Provide the (X, Y) coordinate of the cell's center where the given text is located.  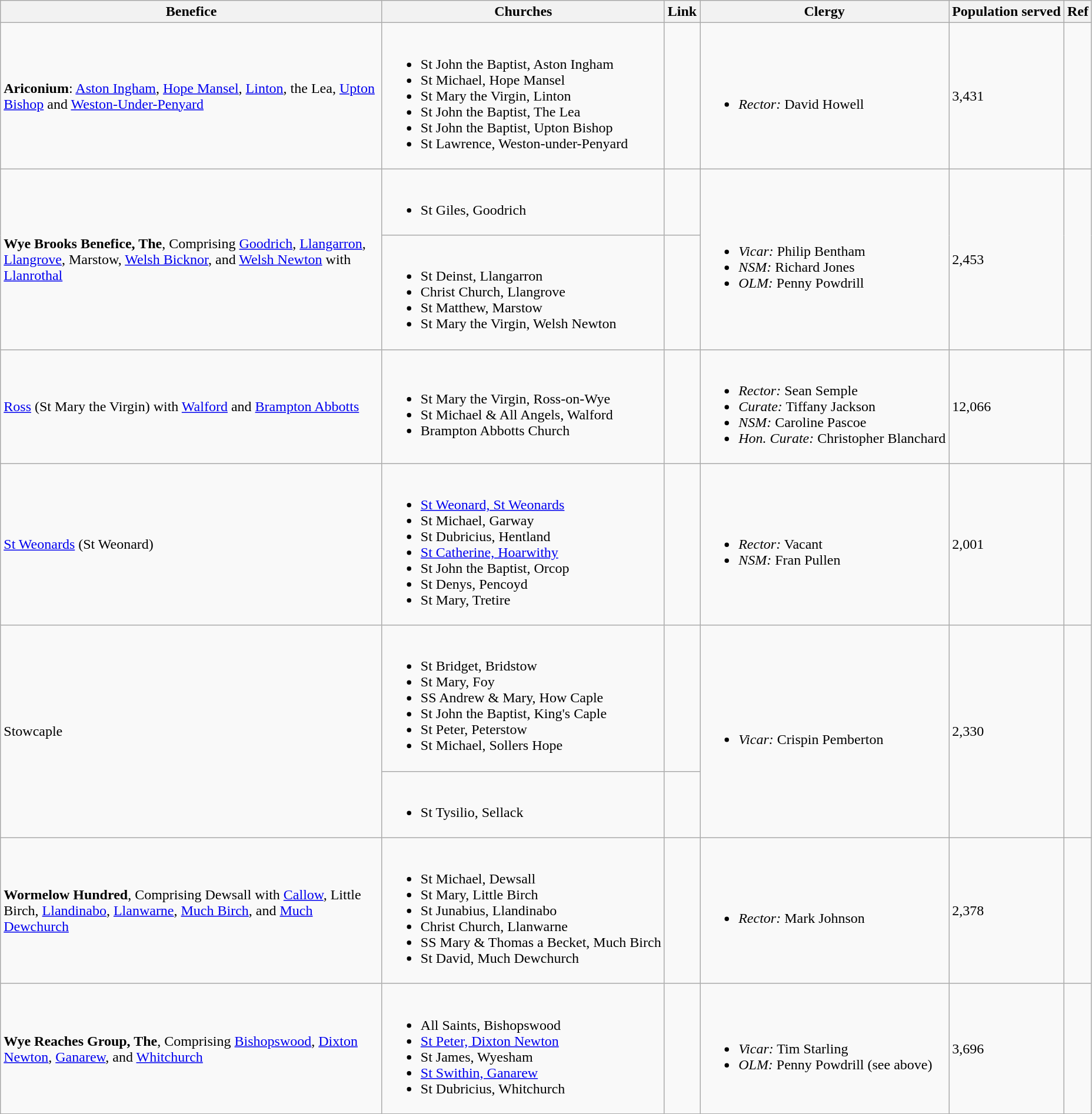
Vicar: Crispin Pemberton (825, 732)
Ref (1078, 12)
3,696 (1007, 1048)
Link (682, 12)
2,378 (1007, 910)
2,330 (1007, 732)
Rector: David Howell (825, 96)
Vicar: Philip BenthamNSM: Richard JonesOLM: Penny Powdrill (825, 259)
St Michael, DewsallSt Mary, Little BirchSt Junabius, LlandinaboChrist Church, LlanwarneSS Mary & Thomas a Becket, Much BirchSt David, Much Dewchurch (523, 910)
3,431 (1007, 96)
Stowcaple (192, 732)
12,066 (1007, 406)
Clergy (825, 12)
St Giles, Goodrich (523, 202)
Ariconium: Aston Ingham, Hope Mansel, Linton, the Lea, Upton Bishop and Weston-Under-Penyard (192, 96)
Population served (1007, 12)
Rector: Sean SempleCurate: Tiffany JacksonNSM: Caroline PascoeHon. Curate: Christopher Blanchard (825, 406)
Wormelow Hundred, Comprising Dewsall with Callow, Little Birch, Llandinabo, Llanwarne, Much Birch, and Much Dewchurch (192, 910)
St Bridget, BridstowSt Mary, FoySS Andrew & Mary, How CapleSt John the Baptist, King's CapleSt Peter, PeterstowSt Michael, Sollers Hope (523, 698)
All Saints, BishopswoodSt Peter, Dixton NewtonSt James, WyeshamSt Swithin, GanarewSt Dubricius, Whitchurch (523, 1048)
Wye Brooks Benefice, The, Comprising Goodrich, Llangarron, Llangrove, Marstow, Welsh Bicknor, and Welsh Newton with Llanrothal (192, 259)
St Mary the Virgin, Ross-on-WyeSt Michael & All Angels, WalfordBrampton Abbotts Church (523, 406)
St Weonards (St Weonard) (192, 545)
St Weonard, St WeonardsSt Michael, GarwaySt Dubricius, HentlandSt Catherine, HoarwithySt John the Baptist, OrcopSt Denys, PencoydSt Mary, Tretire (523, 545)
Rector: Mark Johnson (825, 910)
Ross (St Mary the Virgin) with Walford and Brampton Abbotts (192, 406)
St Deinst, LlangarronChrist Church, LlangroveSt Matthew, MarstowSt Mary the Virgin, Welsh Newton (523, 292)
2,453 (1007, 259)
Vicar: Tim StarlingOLM: Penny Powdrill (see above) (825, 1048)
Churches (523, 12)
Benefice (192, 12)
Rector: VacantNSM: Fran Pullen (825, 545)
Wye Reaches Group, The, Comprising Bishopswood, Dixton Newton, Ganarew, and Whitchurch (192, 1048)
St Tysilio, Sellack (523, 805)
2,001 (1007, 545)
